Return [X, Y] of the center of cell containing provided text 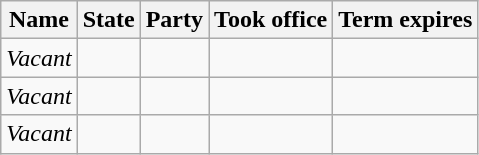
Took office [271, 20]
Term expires [406, 20]
Name [39, 20]
State [108, 20]
Party [174, 20]
